Detect which cell encompasses the target text, then output its [X, Y] center coordinate. 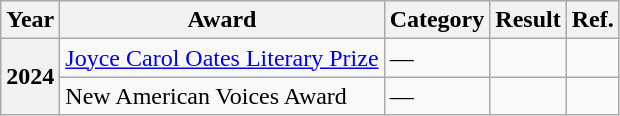
Category [437, 20]
Joyce Carol Oates Literary Prize [222, 58]
Ref. [592, 20]
New American Voices Award [222, 96]
2024 [30, 77]
Result [528, 20]
Year [30, 20]
Award [222, 20]
